Capture the cell that displays the provided text and extract its (X, Y) central coordinate. 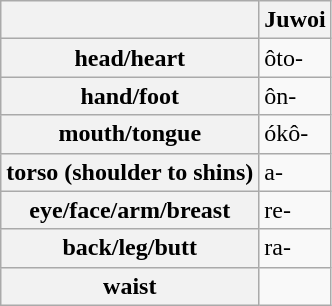
head/heart (130, 58)
a- (295, 172)
re- (295, 210)
ókô- (295, 134)
ra- (295, 248)
torso (shoulder to shins) (130, 172)
eye/face/arm/breast (130, 210)
mouth/tongue (130, 134)
ôto- (295, 58)
Juwoi (295, 20)
waist (130, 286)
hand/foot (130, 96)
ôn- (295, 96)
back/leg/butt (130, 248)
